Return [x, y] of the center of cell containing provided text 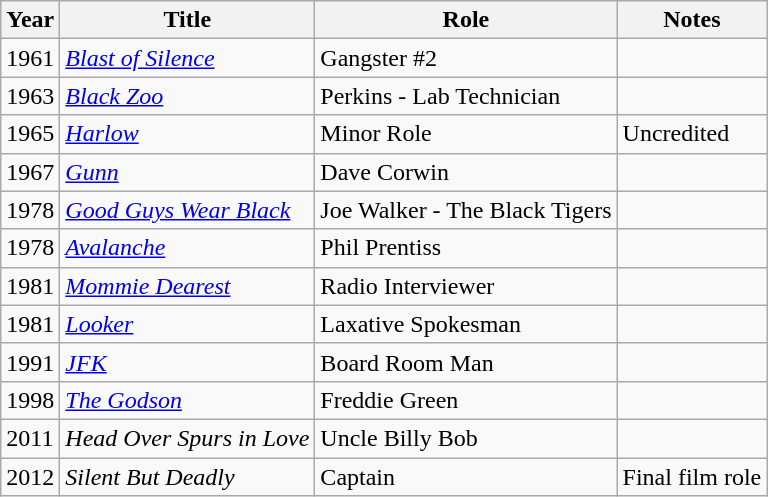
Gunn [188, 172]
Harlow [188, 134]
JFK [188, 362]
The Godson [188, 400]
Black Zoo [188, 96]
Freddie Green [466, 400]
Title [188, 20]
Dave Corwin [466, 172]
Laxative Spokesman [466, 324]
Uncredited [692, 134]
Mommie Dearest [188, 286]
Avalanche [188, 248]
Head Over Spurs in Love [188, 438]
Joe Walker - The Black Tigers [466, 210]
2011 [30, 438]
Perkins - Lab Technician [466, 96]
Board Room Man [466, 362]
Final film role [692, 477]
Phil Prentiss [466, 248]
Uncle Billy Bob [466, 438]
1998 [30, 400]
Silent But Deadly [188, 477]
Minor Role [466, 134]
Blast of Silence [188, 58]
Looker [188, 324]
1963 [30, 96]
2012 [30, 477]
1965 [30, 134]
1967 [30, 172]
Captain [466, 477]
Year [30, 20]
1961 [30, 58]
Gangster #2 [466, 58]
Notes [692, 20]
Role [466, 20]
Good Guys Wear Black [188, 210]
Radio Interviewer [466, 286]
1991 [30, 362]
